Pinpoint the cell where the given text exists, returning its (x, y) midpoint coordinate. 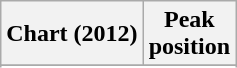
Chart (2012) (72, 34)
Peakposition (189, 34)
